Return the [x, y] coordinate for the center point of the cell that contains the specified text.  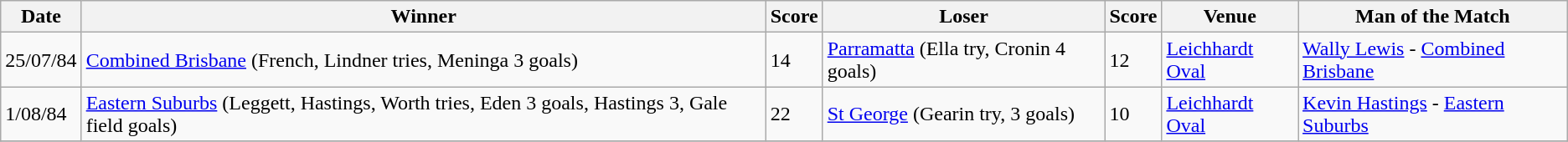
1/08/84 [41, 114]
Kevin Hastings - Eastern Suburbs [1433, 114]
Combined Brisbane (French, Lindner tries, Meninga 3 goals) [424, 60]
Date [41, 17]
Parramatta (Ella try, Cronin 4 goals) [963, 60]
22 [794, 114]
St George (Gearin try, 3 goals) [963, 114]
12 [1133, 60]
Wally Lewis - Combined Brisbane [1433, 60]
25/07/84 [41, 60]
Winner [424, 17]
Venue [1230, 17]
Loser [963, 17]
Man of the Match [1433, 17]
14 [794, 60]
10 [1133, 114]
Eastern Suburbs (Leggett, Hastings, Worth tries, Eden 3 goals, Hastings 3, Gale field goals) [424, 114]
